Extract the (x, y) coordinate from the center of the cell holding the provided text.  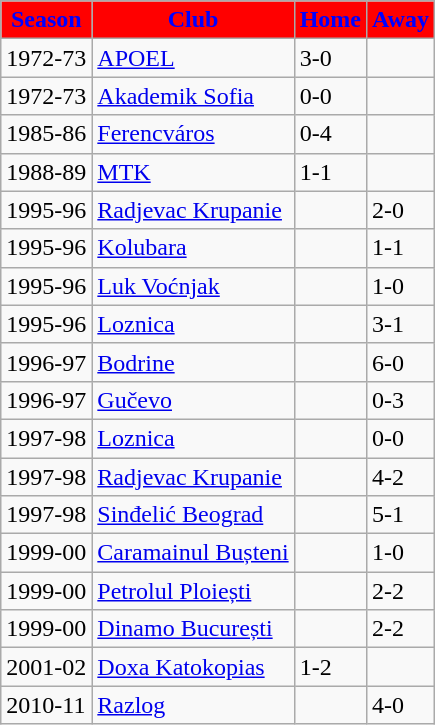
Caramainul Bușteni (193, 553)
Kolubara (193, 248)
2-0 (401, 210)
Ferencváros (193, 134)
Gučevo (193, 400)
Club (193, 20)
Doxa Katokopias (193, 667)
2001-02 (46, 667)
1985-86 (46, 134)
Sinđelić Beograd (193, 515)
3-0 (330, 58)
Luk Voćnjak (193, 286)
0-3 (401, 400)
MTK (193, 172)
4-0 (401, 705)
3-1 (401, 324)
5-1 (401, 515)
Away (401, 20)
4-2 (401, 477)
Bodrine (193, 362)
1-2 (330, 667)
Petrolul Ploiești (193, 591)
0-4 (330, 134)
Dinamo București (193, 629)
Razlog (193, 705)
APOEL (193, 58)
2010-11 (46, 705)
1988-89 (46, 172)
6-0 (401, 362)
Akademik Sofia (193, 96)
Home (330, 20)
Season (46, 20)
